Return the [X, Y] coordinate for the center point of the cell that contains the specified text.  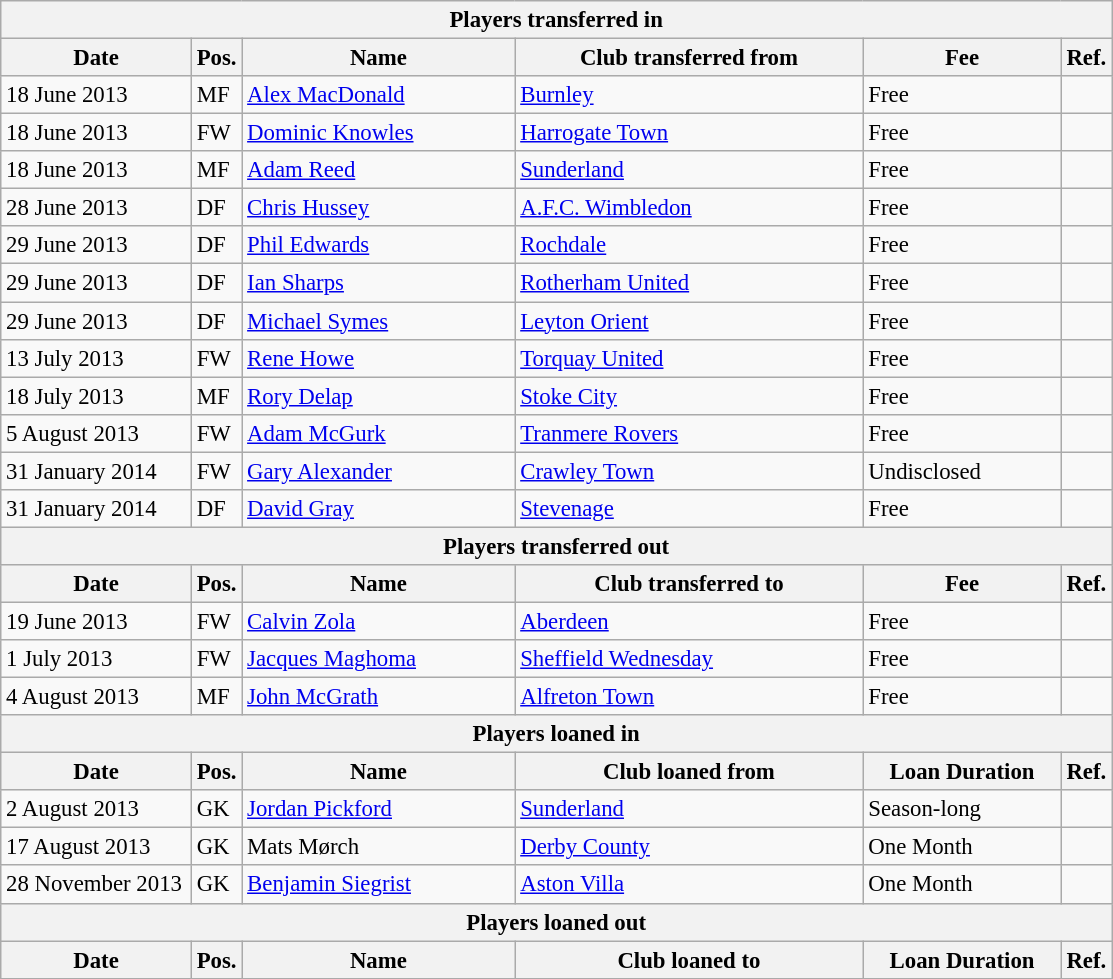
David Gray [378, 509]
Torquay United [689, 358]
Phil Edwards [378, 245]
Players loaned out [556, 922]
Stevenage [689, 509]
Rene Howe [378, 358]
Sheffield Wednesday [689, 659]
Jordan Pickford [378, 809]
Aberdeen [689, 621]
Mats Mørch [378, 847]
Benjamin Siegrist [378, 885]
Leyton Orient [689, 321]
Ian Sharps [378, 283]
Dominic Knowles [378, 133]
Calvin Zola [378, 621]
Jacques Maghoma [378, 659]
13 July 2013 [96, 358]
Burnley [689, 95]
Aston Villa [689, 885]
4 August 2013 [96, 697]
Crawley Town [689, 471]
28 November 2013 [96, 885]
Club transferred to [689, 584]
Players transferred in [556, 20]
Adam McGurk [378, 433]
Season-long [962, 809]
28 June 2013 [96, 208]
John McGrath [378, 697]
Gary Alexander [378, 471]
Rotherham United [689, 283]
Michael Symes [378, 321]
Club loaned from [689, 772]
A.F.C. Wimbledon [689, 208]
Derby County [689, 847]
1 July 2013 [96, 659]
18 July 2013 [96, 396]
5 August 2013 [96, 433]
Club loaned to [689, 960]
Alfreton Town [689, 697]
Chris Hussey [378, 208]
Club transferred from [689, 58]
2 August 2013 [96, 809]
Tranmere Rovers [689, 433]
Harrogate Town [689, 133]
Stoke City [689, 396]
Alex MacDonald [378, 95]
Rochdale [689, 245]
19 June 2013 [96, 621]
17 August 2013 [96, 847]
Players loaned in [556, 734]
Rory Delap [378, 396]
Undisclosed [962, 471]
Players transferred out [556, 546]
Adam Reed [378, 170]
